Provide the [x, y] coordinate of the cell's center where the given text is located.  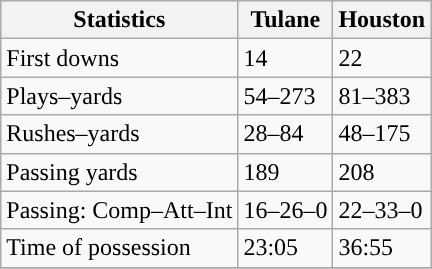
Statistics [120, 20]
23:05 [286, 248]
48–175 [382, 134]
36:55 [382, 248]
Plays–yards [120, 96]
54–273 [286, 96]
22 [382, 58]
81–383 [382, 96]
First downs [120, 58]
14 [286, 58]
208 [382, 172]
Houston [382, 20]
Tulane [286, 20]
Passing: Comp–Att–Int [120, 210]
Passing yards [120, 172]
16–26–0 [286, 210]
28–84 [286, 134]
Time of possession [120, 248]
Rushes–yards [120, 134]
189 [286, 172]
22–33–0 [382, 210]
